Find where the given text appears and provide that cell's center as [X, Y] coordinate. 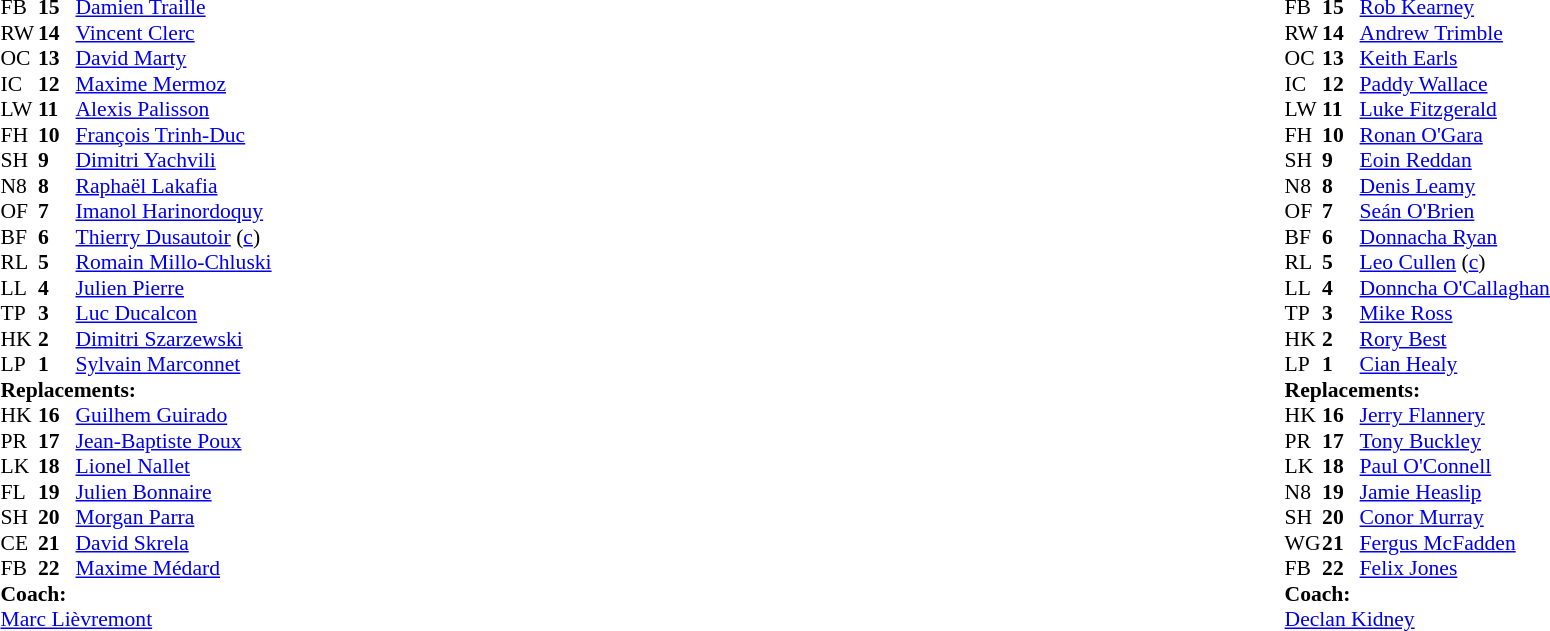
Paddy Wallace [1455, 84]
Rory Best [1455, 339]
Julien Bonnaire [174, 492]
Thierry Dusautoir (c) [174, 237]
Jamie Heaslip [1455, 492]
FL [19, 492]
Andrew Trimble [1455, 33]
Paul O'Connell [1455, 467]
Vincent Clerc [174, 33]
Eoin Reddan [1455, 161]
François Trinh-Duc [174, 135]
Luc Ducalcon [174, 313]
Lionel Nallet [174, 467]
Felix Jones [1455, 569]
Donnacha Ryan [1455, 237]
Romain Millo-Chluski [174, 263]
Keith Earls [1455, 59]
Jerry Flannery [1455, 415]
Sylvain Marconnet [174, 365]
Seán O'Brien [1455, 211]
Alexis Palisson [174, 109]
Maxime Médard [174, 569]
Raphaël Lakafia [174, 186]
Jean-Baptiste Poux [174, 441]
Denis Leamy [1455, 186]
Ronan O'Gara [1455, 135]
CE [19, 543]
Mike Ross [1455, 313]
Fergus McFadden [1455, 543]
Cian Healy [1455, 365]
Luke Fitzgerald [1455, 109]
David Skrela [174, 543]
David Marty [174, 59]
Maxime Mermoz [174, 84]
WG [1304, 543]
Morgan Parra [174, 517]
Dimitri Szarzewski [174, 339]
Leo Cullen (c) [1455, 263]
Dimitri Yachvili [174, 161]
Imanol Harinordoquy [174, 211]
Julien Pierre [174, 288]
Guilhem Guirado [174, 415]
Donncha O'Callaghan [1455, 288]
Tony Buckley [1455, 441]
Conor Murray [1455, 517]
